Locate the cell with the specified text and output its (X, Y) center coordinate. 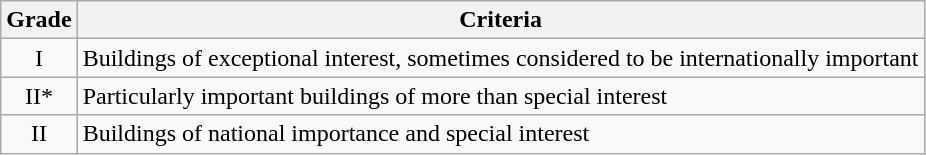
Grade (39, 20)
II (39, 134)
II* (39, 96)
Particularly important buildings of more than special interest (500, 96)
Buildings of national importance and special interest (500, 134)
I (39, 58)
Buildings of exceptional interest, sometimes considered to be internationally important (500, 58)
Criteria (500, 20)
